Detect which cell encompasses the target text, then output its [X, Y] center coordinate. 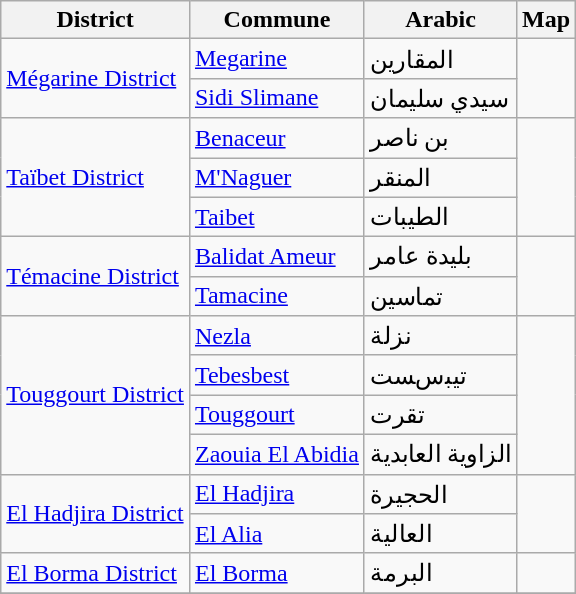
Benaceur [276, 138]
Commune [276, 20]
M'Naguer [276, 178]
اﻟﻄﻴﺒﺎت [440, 217]
Tebesbest [276, 375]
Taïbet District [96, 178]
Témacine District [96, 276]
Sidi Slimane [276, 98]
ﺗﻤﺎﺳﻴﻦ [440, 296]
Arabic [440, 20]
El Borma [276, 573]
العالية [440, 534]
El Borma District [96, 573]
ﻧﺰﻟﺔ [440, 336]
Zaouia El Abidia [276, 454]
Megarine [276, 59]
الحجيرة [440, 494]
ﺳﻴﺪي ﺳﻠﻴﻤﺎن [440, 98]
Map [546, 20]
Taibet [276, 217]
District [96, 20]
البرمة [440, 573]
ﺑﻦ ﻧﺎﺻﺮ [440, 138]
اﻟﺰاوﻳﺔ اﻟﻌﺎﺑﺪﻳﺔ [440, 454]
ﺑﻠﻴﺪة ﻋﺎﻣﺮ [440, 257]
El Alia [276, 534]
اﻟﻤﻨﻘﺮ [440, 178]
اﻟﻤﻘﺎرﻳﻦ [440, 59]
Mégarine District [96, 78]
Balidat Ameur [276, 257]
ﺗﻴﺒسﺴﺖ [440, 375]
El Hadjira [276, 494]
Tamacine [276, 296]
Nezla [276, 336]
El Hadjira District [96, 514]
Touggourt District [96, 395]
تقرت [440, 415]
Touggourt [276, 415]
